Locate the cell with the specified text and output its (X, Y) center coordinate. 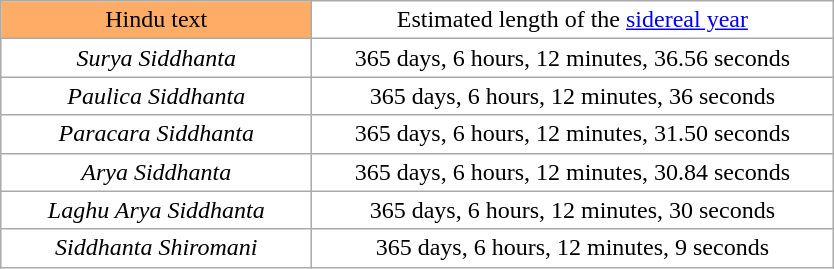
365 days, 6 hours, 12 minutes, 31.50 seconds (572, 134)
365 days, 6 hours, 12 minutes, 30 seconds (572, 210)
365 days, 6 hours, 12 minutes, 30.84 seconds (572, 172)
Siddhanta Shiromani (156, 248)
Paracara Siddhanta (156, 134)
365 days, 6 hours, 12 minutes, 36.56 seconds (572, 58)
Arya Siddhanta (156, 172)
365 days, 6 hours, 12 minutes, 36 seconds (572, 96)
Estimated length of the sidereal year (572, 20)
Paulica Siddhanta (156, 96)
365 days, 6 hours, 12 minutes, 9 seconds (572, 248)
Laghu Arya Siddhanta (156, 210)
Surya Siddhanta (156, 58)
Hindu text (156, 20)
